Output the (x, y) coordinate of the center of the cell containing the given text.  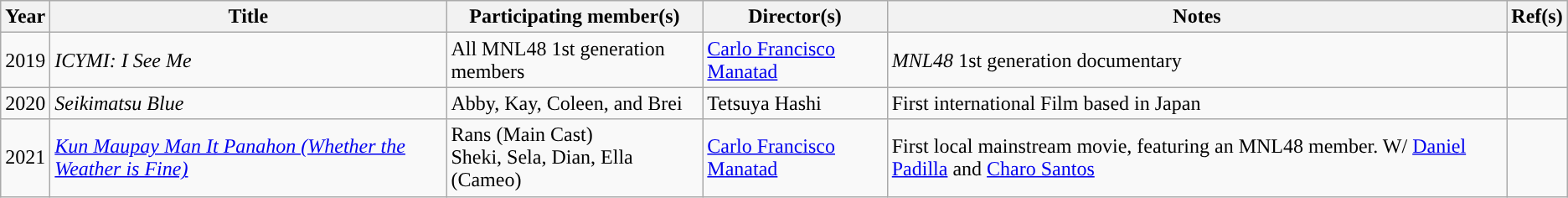
All MNL48 1st generation members (575, 60)
2019 (25, 60)
MNL48 1st generation documentary (1197, 60)
ICYMI: I See Me (248, 60)
Tetsuya Hashi (795, 103)
First international Film based in Japan (1197, 103)
Abby, Kay, Coleen, and Brei (575, 103)
Kun Maupay Man It Panahon (Whether the Weather is Fine) (248, 158)
Participating member(s) (575, 17)
2020 (25, 103)
Title (248, 17)
Ref(s) (1537, 17)
Seikimatsu Blue (248, 103)
2021 (25, 158)
Director(s) (795, 17)
Notes (1197, 17)
Rans (Main Cast)Sheki, Sela, Dian, Ella (Cameo) (575, 158)
First local mainstream movie, featuring an MNL48 member. W/ Daniel Padilla and Charo Santos (1197, 158)
Year (25, 17)
